Provide the (x, y) coordinate of the cell's center where the given text is located.  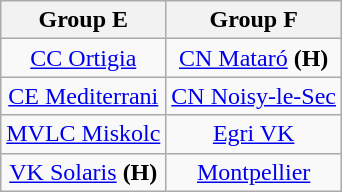
Group E (84, 20)
MVLC Miskolc (84, 134)
CN Mataró (H) (254, 58)
CE Mediterrani (84, 96)
CC Ortigia (84, 58)
Montpellier (254, 172)
VK Solaris (H) (84, 172)
Egri VK (254, 134)
Group F (254, 20)
CN Noisy-le-Sec (254, 96)
